Scan for the cell matching the given text and deliver its [x, y] coordinate at center. 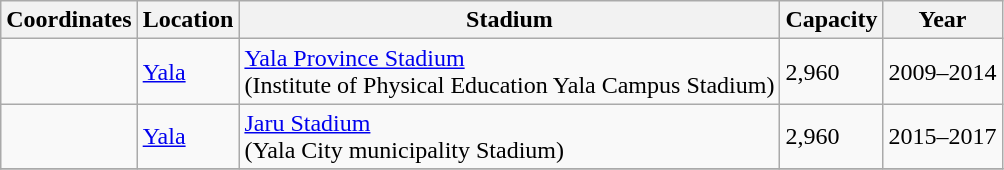
Yala Province Stadium(Institute of Physical Education Yala Campus Stadium) [510, 72]
Location [188, 20]
Capacity [832, 20]
Year [942, 20]
2009–2014 [942, 72]
2015–2017 [942, 136]
Coordinates [69, 20]
Stadium [510, 20]
Jaru Stadium(Yala City municipality Stadium) [510, 136]
